Return the [X, Y] coordinate for the center point of the cell that contains the specified text.  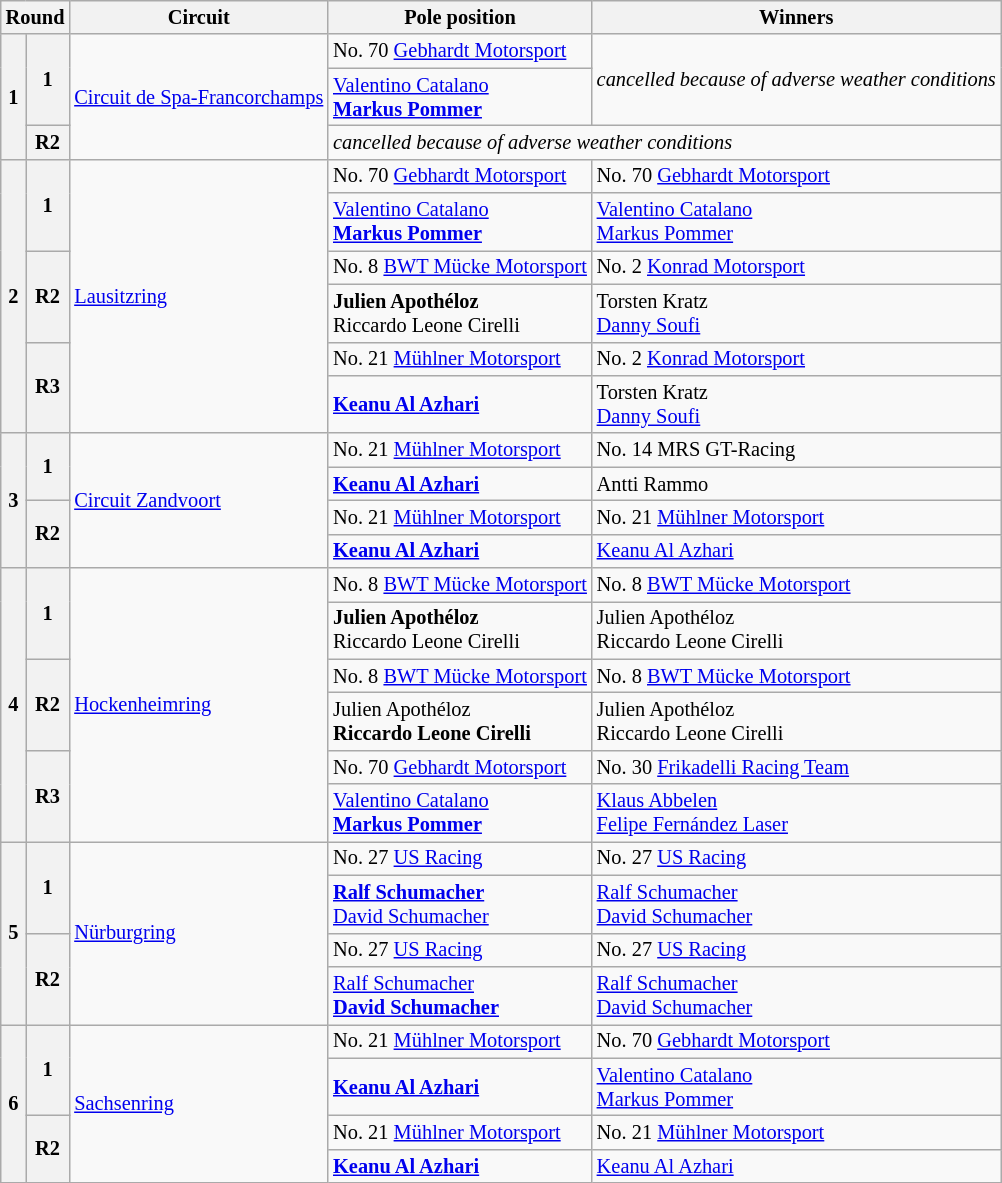
6 [14, 1104]
Circuit de Spa-Francorchamps [198, 96]
Hockenheimring [198, 705]
Winners [796, 17]
3 [14, 500]
Pole position [460, 17]
5 [14, 932]
2 [14, 296]
Nürburgring [198, 932]
No. 30 Frikadelli Racing Team [796, 767]
Lausitzring [198, 296]
Klaus Abbelen Felipe Fernández Laser [796, 813]
Circuit Zandvoort [198, 500]
No. 14 MRS GT-Racing [796, 450]
Sachsenring [198, 1104]
Round [36, 17]
Circuit [198, 17]
4 [14, 705]
Antti Rammo [796, 484]
